For the text-containing cell, return its midpoint in (X, Y) coordinate format. 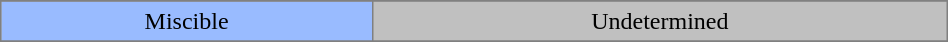
Miscible (187, 21)
Undetermined (660, 21)
